For the text-containing cell, return its midpoint in [X, Y] coordinate format. 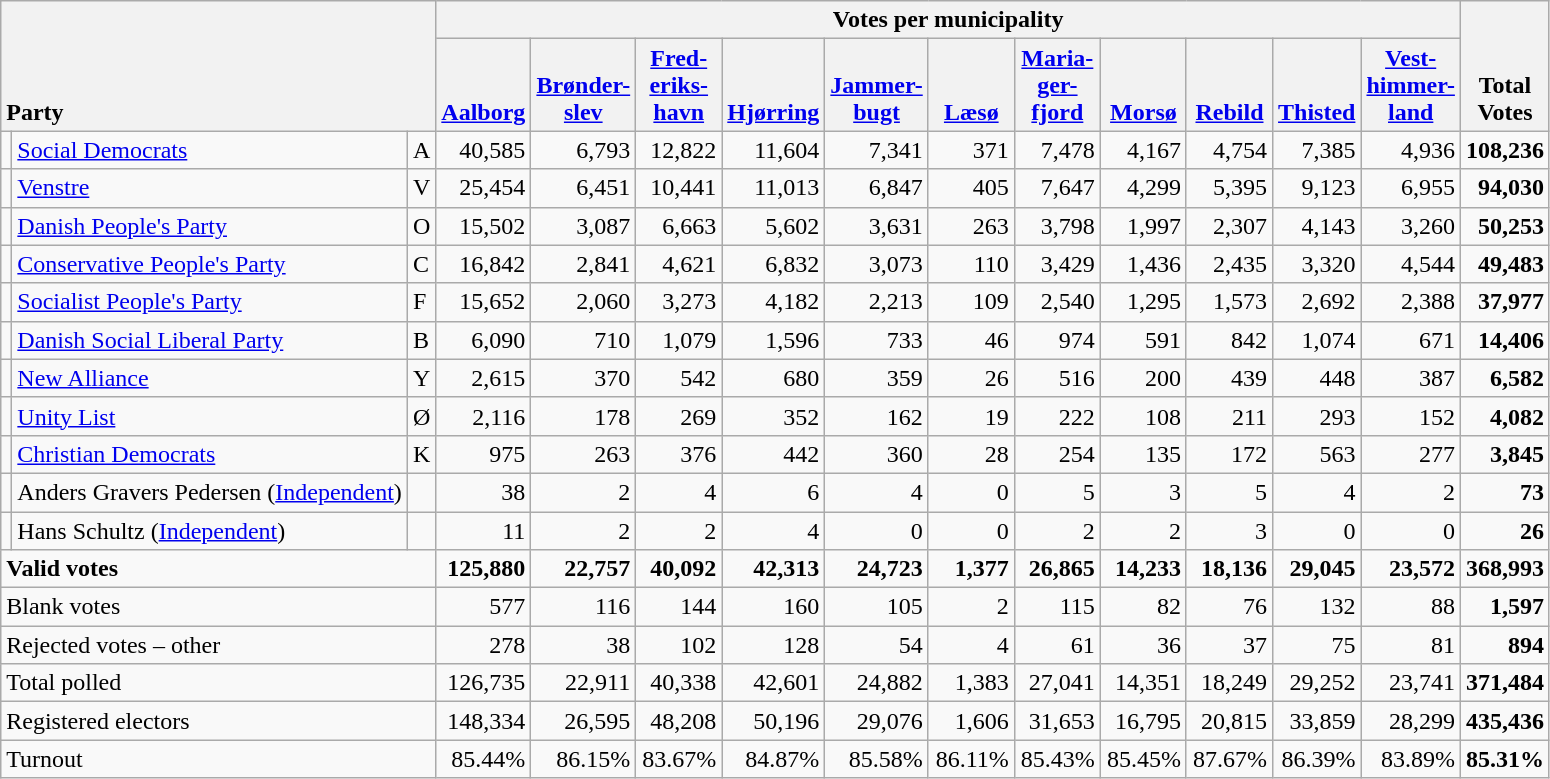
2,213 [876, 302]
671 [1410, 340]
27,041 [1057, 683]
125,880 [484, 569]
76 [1229, 607]
11 [484, 531]
1,079 [679, 340]
29,252 [1317, 683]
591 [1143, 340]
2,615 [484, 378]
Y [421, 378]
277 [1410, 454]
680 [774, 378]
160 [774, 607]
376 [679, 454]
Venstre [210, 188]
Maria- ger- fjord [1057, 85]
371 [971, 150]
22,757 [584, 569]
22,911 [584, 683]
6,090 [484, 340]
Valid votes [218, 569]
2,540 [1057, 302]
Christian Democrats [210, 454]
4,182 [774, 302]
11,604 [774, 150]
4,621 [679, 264]
4,167 [1143, 150]
Conservative People's Party [210, 264]
1,377 [971, 569]
516 [1057, 378]
3,429 [1057, 264]
3,798 [1057, 226]
25,454 [484, 188]
94,030 [1504, 188]
33,859 [1317, 721]
18,249 [1229, 683]
842 [1229, 340]
9,123 [1317, 188]
50,253 [1504, 226]
128 [774, 645]
83.89% [1410, 759]
15,502 [484, 226]
C [421, 264]
2,435 [1229, 264]
23,572 [1410, 569]
278 [484, 645]
6,847 [876, 188]
1,436 [1143, 264]
Fred- eriks- havn [679, 85]
3,087 [584, 226]
26,595 [584, 721]
4,754 [1229, 150]
211 [1229, 416]
18,136 [1229, 569]
31,653 [1057, 721]
3,073 [876, 264]
Hans Schultz (Independent) [210, 531]
Votes per municipality [948, 20]
439 [1229, 378]
368,993 [1504, 569]
3,260 [1410, 226]
Total Votes [1504, 66]
29,076 [876, 721]
Rebild [1229, 85]
269 [679, 416]
152 [1410, 416]
3,631 [876, 226]
87.67% [1229, 759]
Party [218, 66]
2,841 [584, 264]
360 [876, 454]
86.11% [971, 759]
2,388 [1410, 302]
Turnout [218, 759]
46 [971, 340]
5,602 [774, 226]
85.44% [484, 759]
40,092 [679, 569]
975 [484, 454]
115 [1057, 607]
542 [679, 378]
1,573 [1229, 302]
6,832 [774, 264]
Hjørring [774, 85]
109 [971, 302]
293 [1317, 416]
Total polled [218, 683]
6 [774, 492]
1,596 [774, 340]
126,735 [484, 683]
733 [876, 340]
110 [971, 264]
6,663 [679, 226]
Ø [421, 416]
28 [971, 454]
577 [484, 607]
Registered electors [218, 721]
371,484 [1504, 683]
88 [1410, 607]
40,338 [679, 683]
81 [1410, 645]
Vest- himmer- land [1410, 85]
1,295 [1143, 302]
K [421, 454]
14,233 [1143, 569]
200 [1143, 378]
7,341 [876, 150]
85.31% [1504, 759]
85.58% [876, 759]
84.87% [774, 759]
V [421, 188]
B [421, 340]
2,060 [584, 302]
4,544 [1410, 264]
F [421, 302]
29,045 [1317, 569]
254 [1057, 454]
Social Democrats [210, 150]
28,299 [1410, 721]
1,597 [1504, 607]
710 [584, 340]
A [421, 150]
12,822 [679, 150]
83.67% [679, 759]
82 [1143, 607]
448 [1317, 378]
105 [876, 607]
Blank votes [218, 607]
1,606 [971, 721]
24,882 [876, 683]
16,795 [1143, 721]
Jammer- bugt [876, 85]
16,842 [484, 264]
85.45% [1143, 759]
23,741 [1410, 683]
6,582 [1504, 378]
New Alliance [210, 378]
10,441 [679, 188]
387 [1410, 378]
563 [1317, 454]
86.39% [1317, 759]
24,723 [876, 569]
40,585 [484, 150]
222 [1057, 416]
73 [1504, 492]
54 [876, 645]
6,955 [1410, 188]
162 [876, 416]
3,273 [679, 302]
15,652 [484, 302]
14,406 [1504, 340]
86.15% [584, 759]
37 [1229, 645]
435,436 [1504, 721]
85.43% [1057, 759]
894 [1504, 645]
370 [584, 378]
75 [1317, 645]
19 [971, 416]
102 [679, 645]
37,977 [1504, 302]
49,483 [1504, 264]
148,334 [484, 721]
Danish Social Liberal Party [210, 340]
4,082 [1504, 416]
116 [584, 607]
7,478 [1057, 150]
3,845 [1504, 454]
61 [1057, 645]
50,196 [774, 721]
42,601 [774, 683]
1,997 [1143, 226]
5,395 [1229, 188]
1,074 [1317, 340]
1,383 [971, 683]
6,793 [584, 150]
42,313 [774, 569]
178 [584, 416]
Rejected votes – other [218, 645]
Anders Gravers Pedersen (Independent) [210, 492]
352 [774, 416]
26,865 [1057, 569]
4,936 [1410, 150]
7,647 [1057, 188]
135 [1143, 454]
Læsø [971, 85]
2,307 [1229, 226]
3,320 [1317, 264]
405 [971, 188]
4,299 [1143, 188]
2,116 [484, 416]
20,815 [1229, 721]
Socialist People's Party [210, 302]
14,351 [1143, 683]
7,385 [1317, 150]
108 [1143, 416]
Brønder- slev [584, 85]
4,143 [1317, 226]
974 [1057, 340]
O [421, 226]
442 [774, 454]
Danish People's Party [210, 226]
6,451 [584, 188]
Morsø [1143, 85]
359 [876, 378]
48,208 [679, 721]
Unity List [210, 416]
Aalborg [484, 85]
108,236 [1504, 150]
Thisted [1317, 85]
36 [1143, 645]
11,013 [774, 188]
172 [1229, 454]
2,692 [1317, 302]
144 [679, 607]
132 [1317, 607]
